For the text-containing cell, return its midpoint in (X, Y) coordinate format. 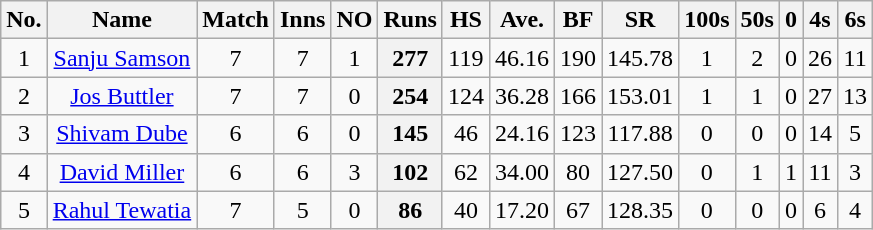
127.50 (640, 172)
145 (410, 134)
Name (122, 20)
166 (578, 96)
Match (236, 20)
254 (410, 96)
SR (640, 20)
34.00 (522, 172)
153.01 (640, 96)
124 (466, 96)
128.35 (640, 210)
102 (410, 172)
4s (820, 20)
NO (354, 20)
40 (466, 210)
277 (410, 58)
6s (856, 20)
100s (707, 20)
123 (578, 134)
86 (410, 210)
13 (856, 96)
145.78 (640, 58)
David Miller (122, 172)
67 (578, 210)
14 (820, 134)
80 (578, 172)
HS (466, 20)
Sanju Samson (122, 58)
117.88 (640, 134)
26 (820, 58)
Runs (410, 20)
BF (578, 20)
17.20 (522, 210)
62 (466, 172)
Ave. (522, 20)
24.16 (522, 134)
Jos Buttler (122, 96)
50s (757, 20)
46.16 (522, 58)
Rahul Tewatia (122, 210)
190 (578, 58)
27 (820, 96)
No. (24, 20)
Shivam Dube (122, 134)
Inns (302, 20)
46 (466, 134)
36.28 (522, 96)
119 (466, 58)
